Output the [x, y] coordinate of the center of the cell containing the given text.  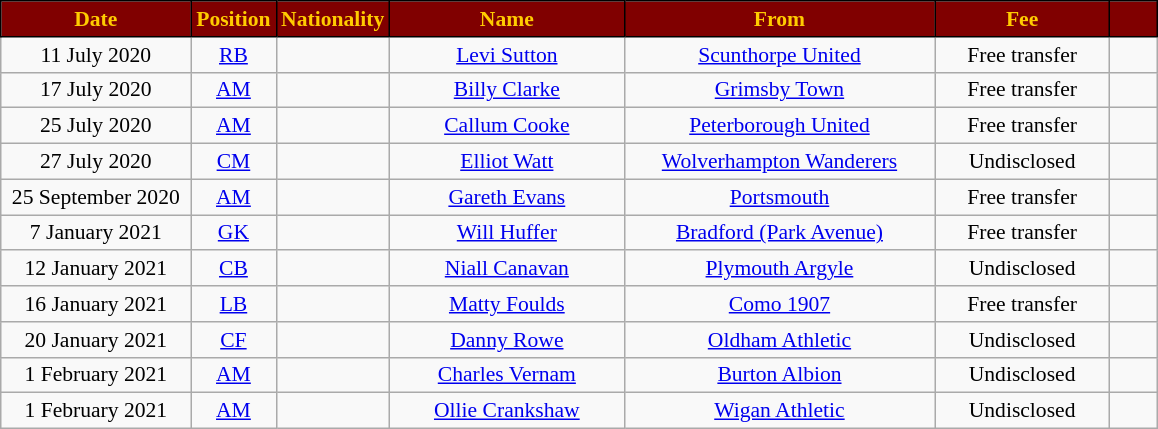
Scunthorpe United [779, 55]
20 January 2021 [96, 340]
Levi Sutton [506, 55]
GK [234, 233]
Will Huffer [506, 233]
Nationality [332, 19]
Charles Vernam [506, 375]
Position [234, 19]
Burton Albion [779, 375]
Wigan Athletic [779, 411]
Grimsby Town [779, 90]
Date [96, 19]
Niall Canavan [506, 269]
CM [234, 162]
Ollie Crankshaw [506, 411]
27 July 2020 [96, 162]
From [779, 19]
Portsmouth [779, 197]
Matty Foulds [506, 304]
CF [234, 340]
Bradford (Park Avenue) [779, 233]
Name [506, 19]
7 January 2021 [96, 233]
25 July 2020 [96, 126]
Elliot Watt [506, 162]
Danny Rowe [506, 340]
Fee [1022, 19]
17 July 2020 [96, 90]
Billy Clarke [506, 90]
Plymouth Argyle [779, 269]
11 July 2020 [96, 55]
Oldham Athletic [779, 340]
Como 1907 [779, 304]
Gareth Evans [506, 197]
Peterborough United [779, 126]
Callum Cooke [506, 126]
RB [234, 55]
CB [234, 269]
LB [234, 304]
25 September 2020 [96, 197]
16 January 2021 [96, 304]
12 January 2021 [96, 269]
Wolverhampton Wanderers [779, 162]
